Output the [x, y] coordinate of the center of the cell containing the given text.  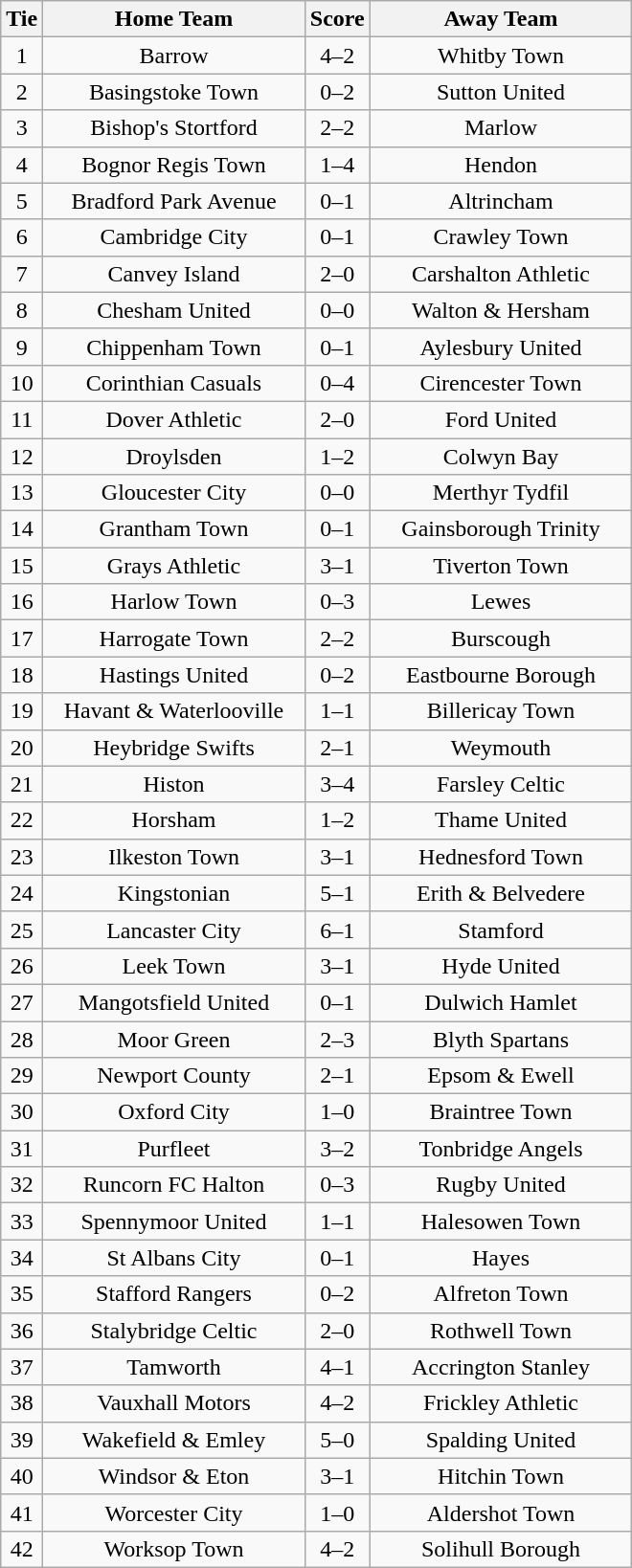
Worksop Town [174, 1549]
St Albans City [174, 1258]
Heybridge Swifts [174, 748]
Hitchin Town [501, 1476]
Hyde United [501, 966]
Oxford City [174, 1112]
4–1 [337, 1367]
Away Team [501, 19]
41 [22, 1512]
Dover Athletic [174, 419]
Kingstonian [174, 893]
8 [22, 310]
24 [22, 893]
Stafford Rangers [174, 1294]
36 [22, 1331]
Merthyr Tydfil [501, 493]
2–3 [337, 1039]
34 [22, 1258]
Whitby Town [501, 56]
Marlow [501, 128]
Eastbourne Borough [501, 675]
32 [22, 1185]
12 [22, 457]
6–1 [337, 930]
35 [22, 1294]
Barrow [174, 56]
42 [22, 1549]
Ilkeston Town [174, 857]
Horsham [174, 820]
Grantham Town [174, 529]
5 [22, 201]
Droylsden [174, 457]
3–2 [337, 1149]
1 [22, 56]
Altrincham [501, 201]
Havant & Waterlooville [174, 711]
Vauxhall Motors [174, 1403]
Bognor Regis Town [174, 165]
Chesham United [174, 310]
Worcester City [174, 1512]
Epsom & Ewell [501, 1076]
0–4 [337, 383]
Mangotsfield United [174, 1002]
Gainsborough Trinity [501, 529]
Harrogate Town [174, 638]
Tiverton Town [501, 566]
Hastings United [174, 675]
26 [22, 966]
33 [22, 1221]
Braintree Town [501, 1112]
Spennymoor United [174, 1221]
Wakefield & Emley [174, 1440]
Aylesbury United [501, 347]
17 [22, 638]
21 [22, 784]
Stamford [501, 930]
10 [22, 383]
Sutton United [501, 92]
Colwyn Bay [501, 457]
14 [22, 529]
Accrington Stanley [501, 1367]
Frickley Athletic [501, 1403]
Histon [174, 784]
Rothwell Town [501, 1331]
Dulwich Hamlet [501, 1002]
Ford United [501, 419]
Windsor & Eton [174, 1476]
38 [22, 1403]
39 [22, 1440]
Home Team [174, 19]
Spalding United [501, 1440]
1–4 [337, 165]
Tonbridge Angels [501, 1149]
3 [22, 128]
Hayes [501, 1258]
Basingstoke Town [174, 92]
Gloucester City [174, 493]
Cirencester Town [501, 383]
Burscough [501, 638]
13 [22, 493]
31 [22, 1149]
19 [22, 711]
Runcorn FC Halton [174, 1185]
Solihull Borough [501, 1549]
30 [22, 1112]
Harlow Town [174, 602]
Thame United [501, 820]
Cambridge City [174, 237]
Crawley Town [501, 237]
Canvey Island [174, 274]
Rugby United [501, 1185]
37 [22, 1367]
Lewes [501, 602]
Lancaster City [174, 930]
40 [22, 1476]
2 [22, 92]
9 [22, 347]
7 [22, 274]
28 [22, 1039]
Grays Athletic [174, 566]
Farsley Celtic [501, 784]
3–4 [337, 784]
Aldershot Town [501, 1512]
22 [22, 820]
Hednesford Town [501, 857]
5–0 [337, 1440]
Halesowen Town [501, 1221]
Alfreton Town [501, 1294]
29 [22, 1076]
20 [22, 748]
6 [22, 237]
Leek Town [174, 966]
Carshalton Athletic [501, 274]
Moor Green [174, 1039]
23 [22, 857]
Newport County [174, 1076]
Tie [22, 19]
15 [22, 566]
25 [22, 930]
Stalybridge Celtic [174, 1331]
Walton & Hersham [501, 310]
27 [22, 1002]
11 [22, 419]
Bradford Park Avenue [174, 201]
16 [22, 602]
4 [22, 165]
Hendon [501, 165]
Weymouth [501, 748]
Chippenham Town [174, 347]
Erith & Belvedere [501, 893]
5–1 [337, 893]
Corinthian Casuals [174, 383]
Tamworth [174, 1367]
Blyth Spartans [501, 1039]
Billericay Town [501, 711]
Bishop's Stortford [174, 128]
Score [337, 19]
18 [22, 675]
Purfleet [174, 1149]
